Detect which cell encompasses the target text, then output its (X, Y) center coordinate. 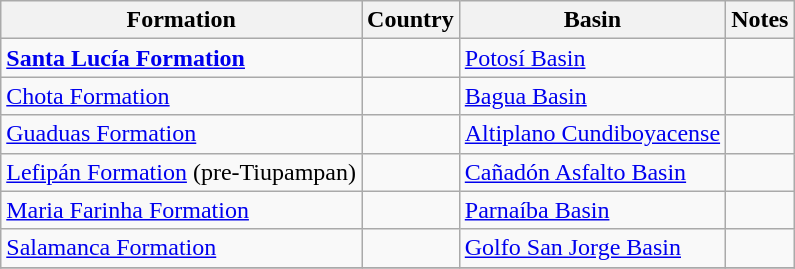
Notes (760, 20)
Potosí Basin (592, 58)
Altiplano Cundiboyacense (592, 134)
Chota Formation (182, 96)
Basin (592, 20)
Guaduas Formation (182, 134)
Santa Lucía Formation (182, 58)
Cañadón Asfalto Basin (592, 172)
Bagua Basin (592, 96)
Salamanca Formation (182, 248)
Golfo San Jorge Basin (592, 248)
Country (411, 20)
Lefipán Formation (pre-Tiupampan) (182, 172)
Parnaíba Basin (592, 210)
Formation (182, 20)
Maria Farinha Formation (182, 210)
